From the cell containing the given text, extract its center point as (x, y) coordinate. 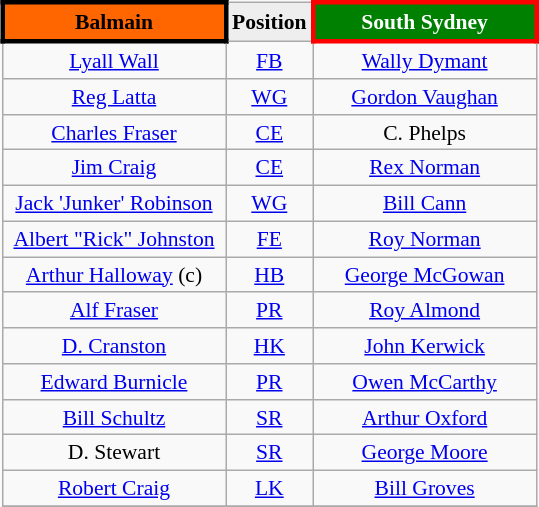
Gordon Vaughan (424, 97)
Arthur Halloway (c) (114, 275)
FB (270, 60)
Reg Latta (114, 97)
Robert Craig (114, 488)
C. Phelps (424, 132)
Roy Almond (424, 310)
Bill Schultz (114, 417)
Wally Dymant (424, 60)
Charles Fraser (114, 132)
HB (270, 275)
Jack 'Junker' Robinson (114, 203)
John Kerwick (424, 346)
South Sydney (424, 22)
Balmain (114, 22)
Edward Burnicle (114, 382)
Rex Norman (424, 168)
LK (270, 488)
Lyall Wall (114, 60)
D. Stewart (114, 453)
Arthur Oxford (424, 417)
Bill Cann (424, 203)
Bill Groves (424, 488)
George Moore (424, 453)
George McGowan (424, 275)
D. Cranston (114, 346)
Owen McCarthy (424, 382)
Alf Fraser (114, 310)
Jim Craig (114, 168)
Position (270, 22)
Roy Norman (424, 239)
HK (270, 346)
FE (270, 239)
Albert "Rick" Johnston (114, 239)
